Detect which cell encompasses the target text, then output its (x, y) center coordinate. 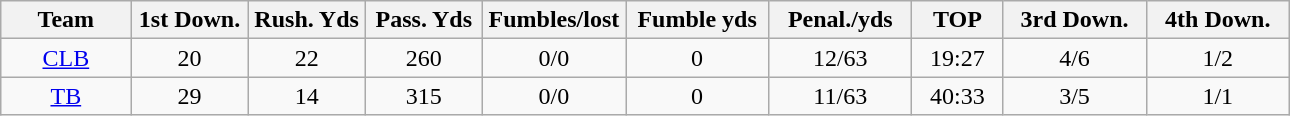
315 (424, 96)
1/1 (1218, 96)
29 (190, 96)
14 (306, 96)
11/63 (840, 96)
Pass. Yds (424, 20)
4th Down. (1218, 20)
Fumbles/lost (554, 20)
TB (66, 96)
CLB (66, 58)
22 (306, 58)
Team (66, 20)
40:33 (958, 96)
4/6 (1074, 58)
3rd Down. (1074, 20)
1/2 (1218, 58)
Penal./yds (840, 20)
12/63 (840, 58)
260 (424, 58)
3/5 (1074, 96)
19:27 (958, 58)
TOP (958, 20)
Rush. Yds (306, 20)
20 (190, 58)
Fumble yds (698, 20)
1st Down. (190, 20)
